Identify which cell holds the provided text, then report its [x, y] central coordinate. 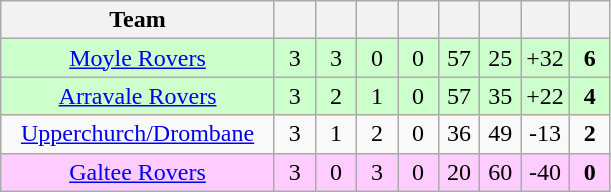
4 [590, 96]
Moyle Rovers [138, 58]
20 [460, 172]
35 [500, 96]
60 [500, 172]
Upperchurch/Drombane [138, 134]
-13 [546, 134]
Arravale Rovers [138, 96]
Team [138, 20]
Galtee Rovers [138, 172]
-40 [546, 172]
36 [460, 134]
25 [500, 58]
49 [500, 134]
6 [590, 58]
+32 [546, 58]
+22 [546, 96]
